Extract the (X, Y) coordinate from the center of the cell holding the provided text.  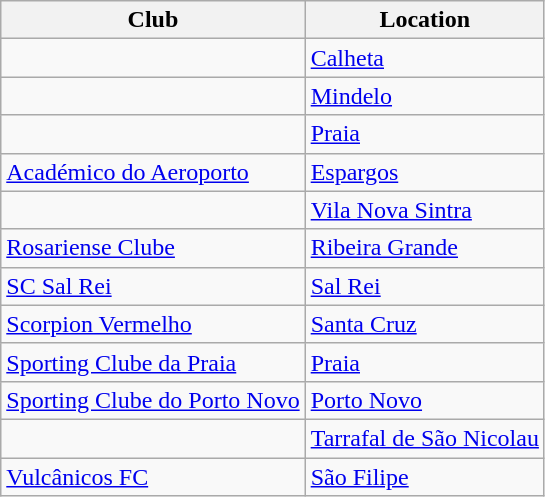
Mindelo (424, 96)
Club (153, 20)
Location (424, 20)
Vulcânicos FC (153, 477)
Tarrafal de São Nicolau (424, 438)
Vila Nova Sintra (424, 210)
São Filipe (424, 477)
Académico do Aeroporto (153, 172)
Ribeira Grande (424, 248)
Rosariense Clube (153, 248)
Calheta (424, 58)
Sporting Clube do Porto Novo (153, 400)
Scorpion Vermelho (153, 324)
Sporting Clube da Praia (153, 362)
SC Sal Rei (153, 286)
Espargos (424, 172)
Porto Novo (424, 400)
Santa Cruz (424, 324)
Sal Rei (424, 286)
